Return [x, y] of the center of cell containing provided text 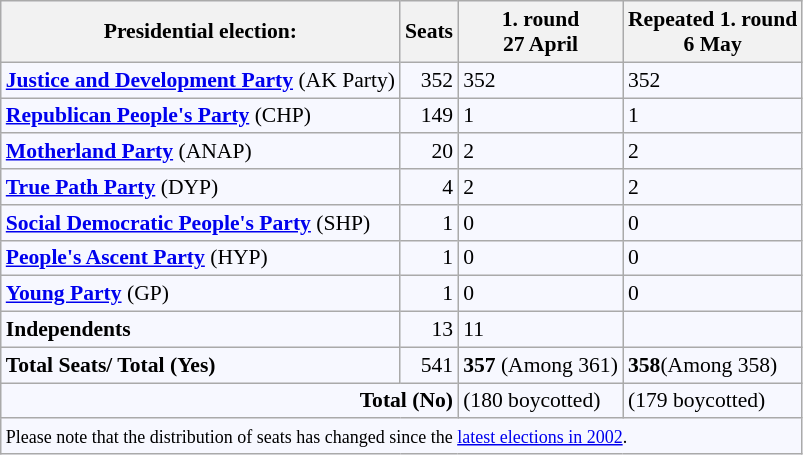
13 [429, 330]
1. round 27 April [540, 32]
358(Among 358) [712, 365]
Republican People's Party (CHP) [200, 116]
Social Democratic People's Party (SHP) [200, 223]
Seats [429, 32]
People's Ascent Party (HYP) [200, 258]
(179 boycotted) [712, 401]
Independents [200, 330]
20 [429, 152]
Motherland Party (ANAP) [200, 152]
357 (Among 361) [540, 365]
Please note that the distribution of seats has changed since the latest elections in 2002. [402, 437]
Total Seats/ Total (Yes) [200, 365]
541 [429, 365]
149 [429, 116]
Young Party (GP) [200, 294]
True Path Party (DYP) [200, 187]
Repeated 1. round 6 May [712, 32]
4 [429, 187]
Justice and Development Party (AK Party) [200, 80]
Total (No) [230, 401]
(180 boycotted) [540, 401]
11 [540, 330]
Presidential election: [200, 32]
